Identify which cell holds the provided text, then report its [X, Y] central coordinate. 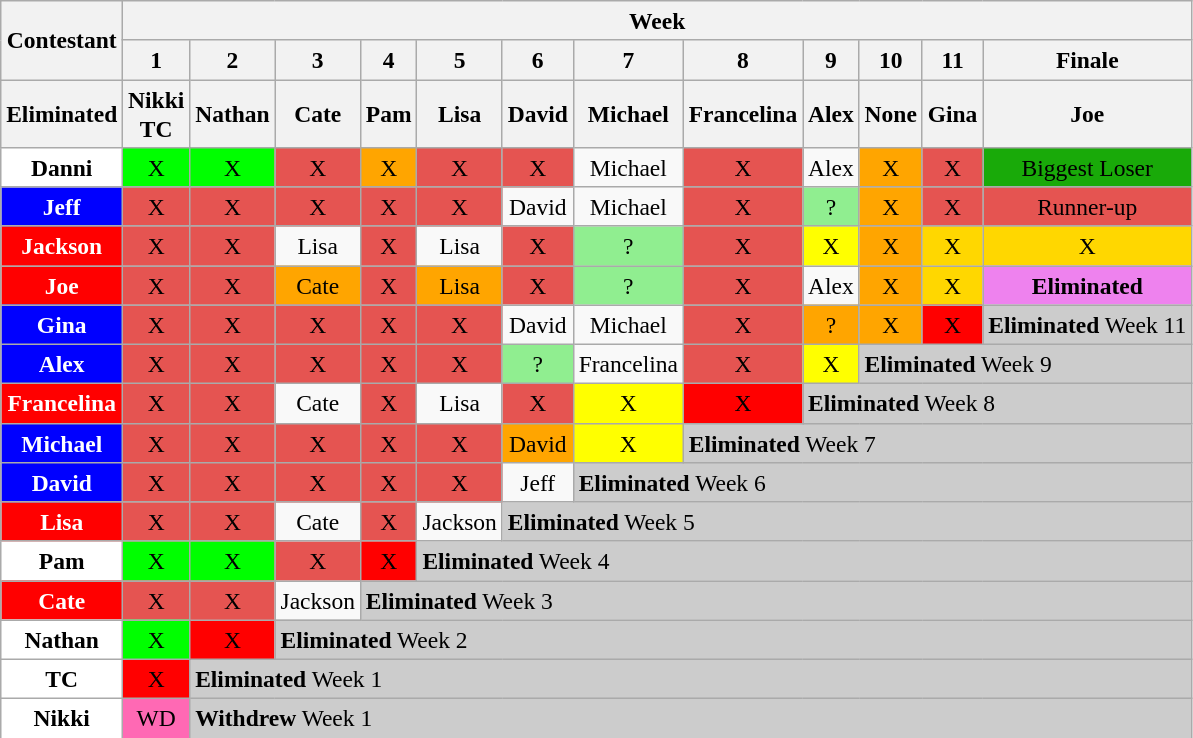
WD [156, 718]
Danni [62, 166]
Withdrew Week 1 [691, 718]
Eliminated Week 4 [804, 560]
8 [742, 60]
Week [658, 20]
Eliminated Week 11 [1088, 324]
Nikki [62, 718]
7 [628, 60]
11 [952, 60]
Eliminated Week 1 [691, 678]
Eliminated Week 9 [1025, 364]
Eliminated Week 6 [882, 482]
Eliminated Week 5 [846, 520]
Contestant [62, 40]
2 [232, 60]
Biggest Loser [1088, 166]
Runner-up [1088, 206]
Eliminated Week 8 [998, 402]
Finale [1088, 60]
Eliminated Week 7 [937, 442]
None [890, 113]
Nikki TC [156, 113]
Eliminated Week 3 [776, 600]
9 [832, 60]
6 [538, 60]
1 [156, 60]
4 [388, 60]
5 [460, 60]
TC [62, 678]
10 [890, 60]
3 [318, 60]
Eliminated Week 2 [734, 640]
